Return [X, Y] of the center of cell containing provided text 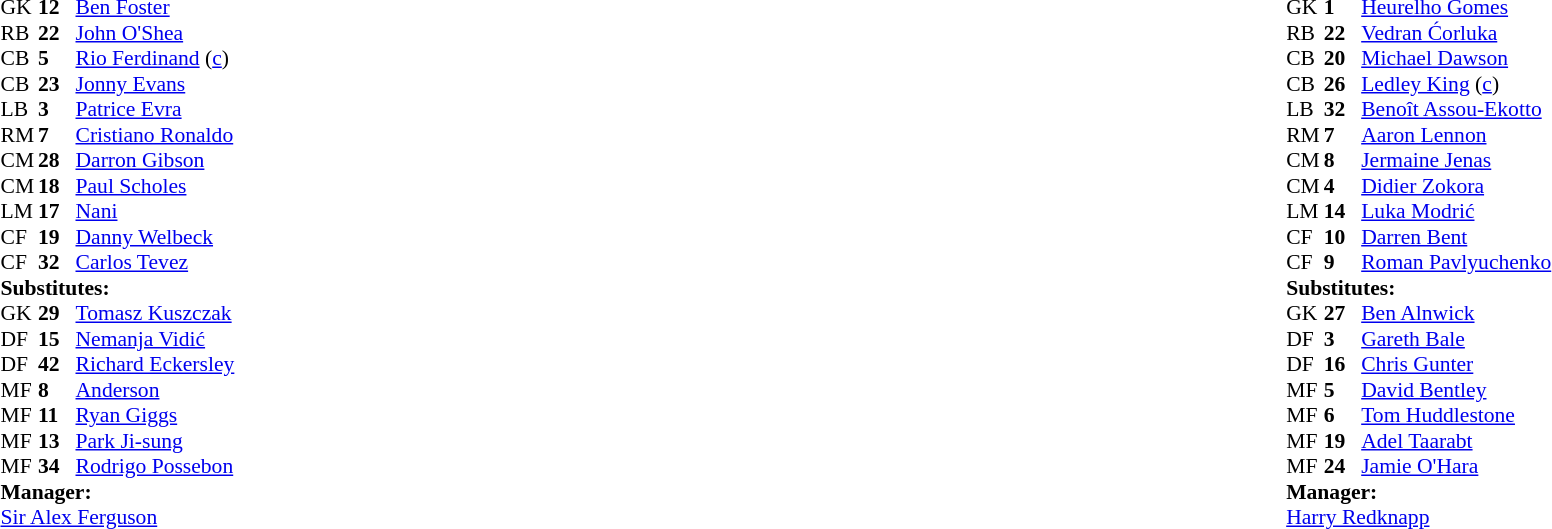
Tomasz Kuszczak [156, 313]
27 [1343, 313]
28 [57, 161]
Richard Eckersley [156, 365]
Anderson [156, 390]
John O'Shea [156, 33]
Benoît Assou-Ekotto [1456, 109]
Roman Pavlyuchenko [1456, 263]
16 [1343, 365]
20 [1343, 59]
26 [1343, 84]
29 [57, 313]
9 [1343, 263]
Michael Dawson [1456, 59]
11 [57, 415]
6 [1343, 415]
Carlos Tevez [156, 263]
Paul Scholes [156, 186]
Darren Bent [1456, 237]
David Bentley [1456, 390]
Park Ji-sung [156, 441]
Tom Huddlestone [1456, 415]
Ben Alnwick [1456, 313]
Nani [156, 211]
10 [1343, 237]
Cristiano Ronaldo [156, 135]
13 [57, 441]
Aaron Lennon [1456, 135]
4 [1343, 186]
18 [57, 186]
Didier Zokora [1456, 186]
Luka Modrić [1456, 211]
Ledley King (c) [1456, 84]
Vedran Ćorluka [1456, 33]
Adel Taarabt [1456, 441]
15 [57, 339]
Jonny Evans [156, 84]
Chris Gunter [1456, 365]
Rodrigo Possebon [156, 467]
Patrice Evra [156, 109]
Jamie O'Hara [1456, 467]
23 [57, 84]
Gareth Bale [1456, 339]
Ryan Giggs [156, 415]
Darron Gibson [156, 161]
24 [1343, 467]
Jermaine Jenas [1456, 161]
17 [57, 211]
Danny Welbeck [156, 237]
Nemanja Vidić [156, 339]
42 [57, 365]
14 [1343, 211]
Rio Ferdinand (c) [156, 59]
34 [57, 467]
